Capture the cell that displays the provided text and extract its (x, y) central coordinate. 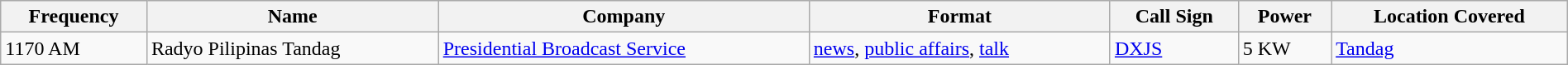
Presidential Broadcast Service (624, 48)
Power (1284, 17)
Format (959, 17)
Frequency (74, 17)
DXJS (1174, 48)
Radyo Pilipinas Tandag (293, 48)
5 KW (1284, 48)
1170 AM (74, 48)
news, public affairs, talk (959, 48)
Tandag (1450, 48)
Name (293, 17)
Call Sign (1174, 17)
Company (624, 17)
Location Covered (1450, 17)
